Detect which cell encompasses the target text, then output its [x, y] center coordinate. 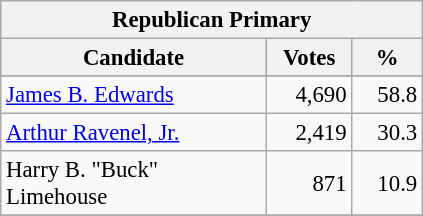
James B. Edwards [134, 95]
2,419 [309, 133]
% [388, 58]
Republican Primary [212, 20]
871 [309, 184]
58.8 [388, 95]
Harry B. "Buck" Limehouse [134, 184]
30.3 [388, 133]
Arthur Ravenel, Jr. [134, 133]
4,690 [309, 95]
10.9 [388, 184]
Votes [309, 58]
Candidate [134, 58]
